Scan for the cell matching the given text and deliver its (X, Y) coordinate at center. 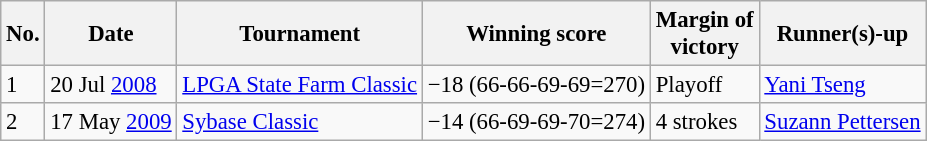
1 (23, 85)
LPGA State Farm Classic (300, 85)
4 strokes (704, 122)
Sybase Classic (300, 122)
Winning score (536, 34)
2 (23, 122)
Runner(s)-up (842, 34)
−14 (66-69-69-70=274) (536, 122)
Margin ofvictory (704, 34)
Date (111, 34)
Playoff (704, 85)
Tournament (300, 34)
17 May 2009 (111, 122)
Yani Tseng (842, 85)
No. (23, 34)
−18 (66-66-69-69=270) (536, 85)
Suzann Pettersen (842, 122)
20 Jul 2008 (111, 85)
